Locate the cell with the specified text and output its [X, Y] center coordinate. 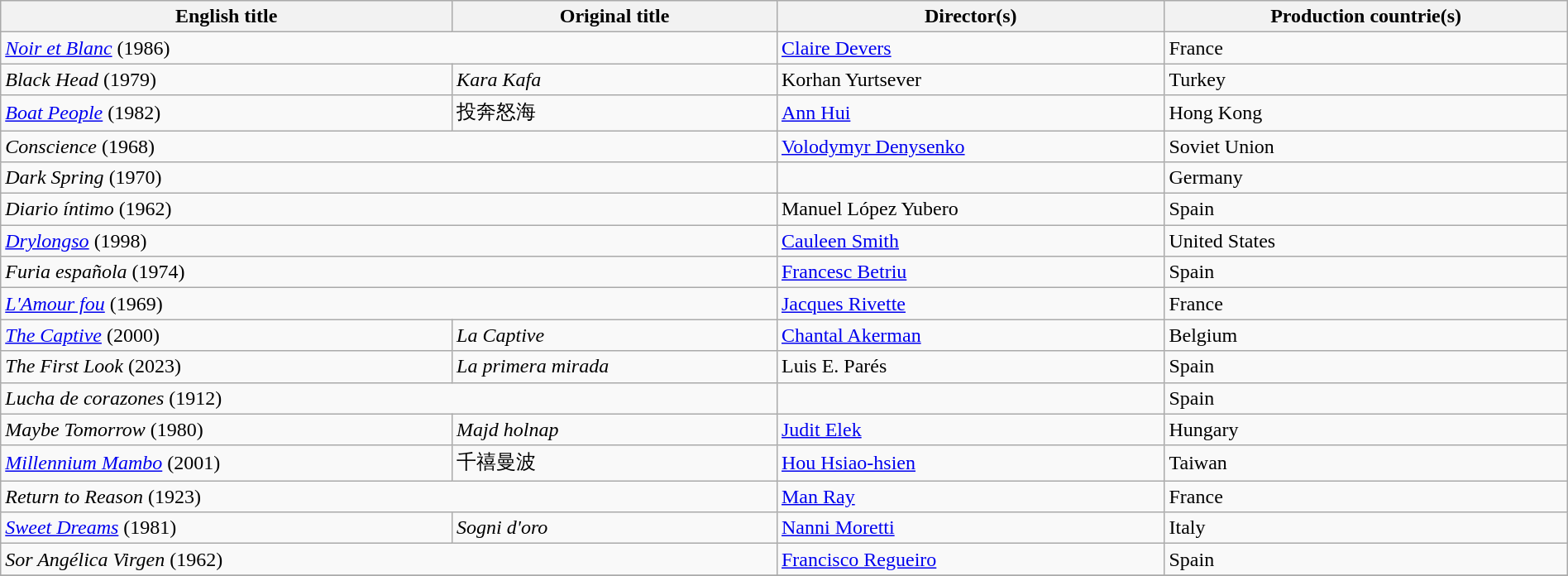
Director(s) [970, 17]
Hou Hsiao-hsien [970, 463]
Man Ray [970, 497]
Lucha de corazones (1912) [389, 398]
Hong Kong [1366, 113]
L'Amour fou (1969) [389, 304]
Chantal Akerman [970, 335]
Germany [1366, 178]
Taiwan [1366, 463]
Millennium Mambo (2001) [227, 463]
Manuel López Yubero [970, 209]
Original title [615, 17]
The Captive (2000) [227, 335]
Jacques Rivette [970, 304]
Diario íntimo (1962) [389, 209]
Sogni d'oro [615, 528]
English title [227, 17]
Francesc Betriu [970, 272]
Italy [1366, 528]
Dark Spring (1970) [389, 178]
The First Look (2023) [227, 367]
Francisco Regueiro [970, 559]
Cauleen Smith [970, 241]
Korhan Yurtsever [970, 79]
Sor Angélica Virgen (1962) [389, 559]
Furia española (1974) [389, 272]
Soviet Union [1366, 146]
United States [1366, 241]
投奔怒海 [615, 113]
Ann Hui [970, 113]
Noir et Blanc (1986) [389, 48]
Drylongso (1998) [389, 241]
Boat People (1982) [227, 113]
Hungary [1366, 430]
Sweet Dreams (1981) [227, 528]
Claire Devers [970, 48]
Black Head (1979) [227, 79]
Majd holnap [615, 430]
千禧曼波 [615, 463]
Belgium [1366, 335]
Nanni Moretti [970, 528]
Return to Reason (1923) [389, 497]
Conscience (1968) [389, 146]
Judit Elek [970, 430]
Production countrie(s) [1366, 17]
La Captive [615, 335]
Maybe Tomorrow (1980) [227, 430]
Luis E. Parés [970, 367]
Turkey [1366, 79]
La primera mirada [615, 367]
Kara Kafa [615, 79]
Volodymyr Denysenko [970, 146]
